From the cell containing the given text, extract its center point as [X, Y] coordinate. 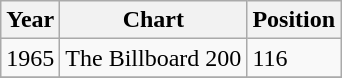
Year [30, 20]
116 [294, 58]
The Billboard 200 [154, 58]
1965 [30, 58]
Position [294, 20]
Chart [154, 20]
